Return (x, y) of the center of cell containing provided text 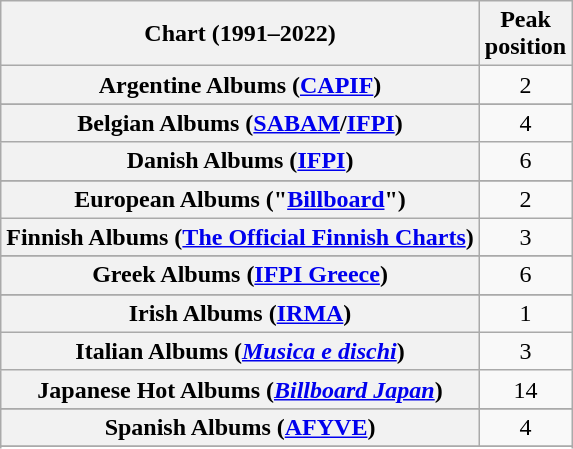
Danish Albums (IFPI) (240, 161)
1 (525, 313)
Chart (1991–2022) (240, 34)
Italian Albums (Musica e dischi) (240, 351)
European Albums ("Billboard") (240, 199)
Irish Albums (IRMA) (240, 313)
Spanish Albums (AFYVE) (240, 427)
Peak position (525, 34)
Greek Albums (IFPI Greece) (240, 275)
Belgian Albums (SABAM/IFPI) (240, 123)
14 (525, 389)
Finnish Albums (The Official Finnish Charts) (240, 237)
Argentine Albums (CAPIF) (240, 85)
Japanese Hot Albums (Billboard Japan) (240, 389)
